Determine the (x, y) coordinate at the center of the cell enclosing the given text.  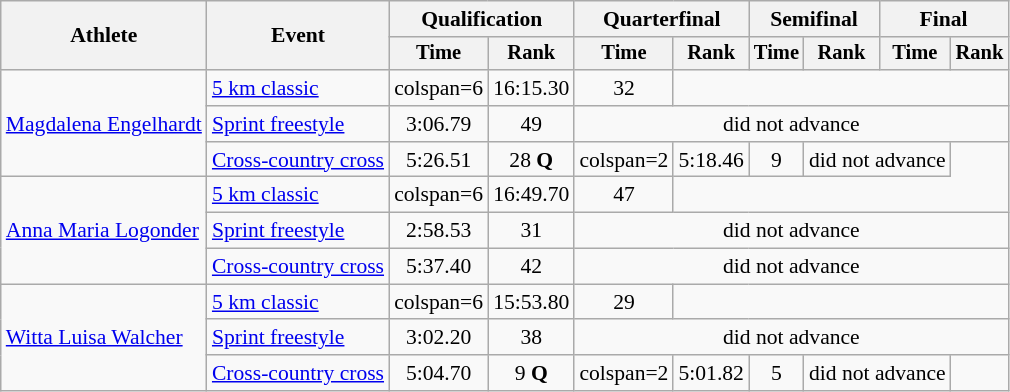
28 Q (531, 160)
9 (776, 160)
Athlete (104, 36)
3:06.79 (438, 124)
29 (624, 302)
16:49.70 (531, 195)
3:02.20 (438, 338)
Anna Maria Logonder (104, 230)
15:53.80 (531, 302)
Event (298, 36)
Qualification (482, 19)
5:18.46 (710, 160)
5:37.40 (438, 267)
5:04.70 (438, 373)
38 (531, 338)
5:01.82 (710, 373)
Semifinal (814, 19)
Magdalena Engelhardt (104, 124)
16:15.30 (531, 88)
Final (944, 19)
47 (624, 195)
42 (531, 267)
9 Q (531, 373)
32 (624, 88)
5 (776, 373)
49 (531, 124)
2:58.53 (438, 231)
Quarterfinal (662, 19)
Witta Luisa Walcher (104, 338)
5:26.51 (438, 160)
31 (531, 231)
